Return (X, Y) of the center of cell containing provided text 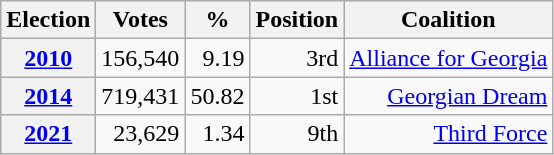
3rd (297, 58)
719,431 (140, 96)
9.19 (218, 58)
% (218, 20)
156,540 (140, 58)
Election (48, 20)
Third Force (448, 134)
23,629 (140, 134)
9th (297, 134)
Georgian Dream (448, 96)
Position (297, 20)
2021 (48, 134)
Votes (140, 20)
1st (297, 96)
2014 (48, 96)
50.82 (218, 96)
2010 (48, 58)
1.34 (218, 134)
Coalition (448, 20)
Alliance for Georgia (448, 58)
